Identify which cell holds the provided text, then report its (X, Y) central coordinate. 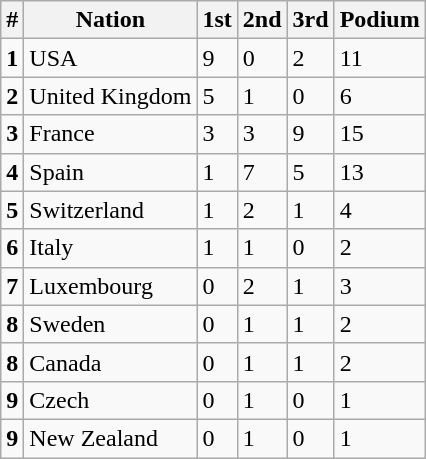
Nation (110, 20)
Luxembourg (110, 286)
Sweden (110, 324)
United Kingdom (110, 96)
Spain (110, 172)
USA (110, 58)
3rd (310, 20)
France (110, 134)
15 (380, 134)
13 (380, 172)
Italy (110, 248)
11 (380, 58)
Czech (110, 400)
# (12, 20)
Switzerland (110, 210)
Podium (380, 20)
Canada (110, 362)
2nd (262, 20)
1st (217, 20)
New Zealand (110, 438)
